Return the [x, y] coordinate for the center point of the cell that contains the specified text.  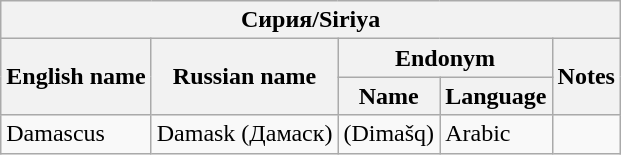
Language [496, 96]
Endonym [445, 58]
(Dimašq) [389, 134]
Damascus [76, 134]
English name [76, 77]
Russian name [244, 77]
Damask (Дамаск) [244, 134]
Arabic [496, 134]
Notes [586, 77]
Name [389, 96]
Сирия/Siriya [311, 20]
